Detect which cell encompasses the target text, then output its [X, Y] center coordinate. 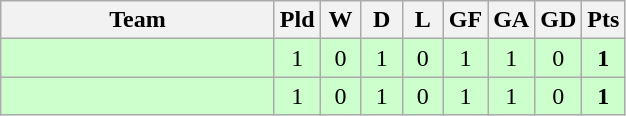
GA [512, 20]
Pld [297, 20]
GF [465, 20]
Pts [604, 20]
Team [138, 20]
GD [558, 20]
D [382, 20]
L [422, 20]
W [340, 20]
